Extract the (X, Y) coordinate from the center of the cell holding the provided text.  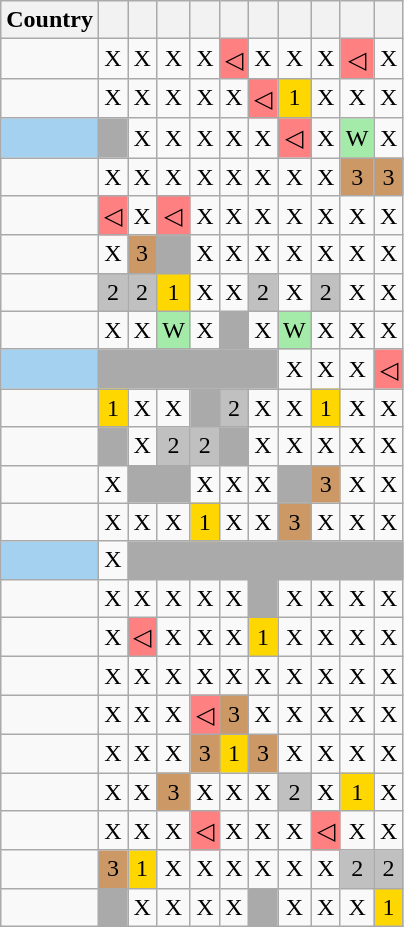
Country (50, 20)
